Extract the [x, y] coordinate from the center of the cell holding the provided text.  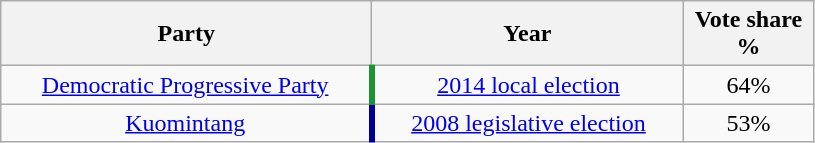
Year [528, 34]
53% [748, 123]
2008 legislative election [528, 123]
Democratic Progressive Party [186, 85]
Kuomintang [186, 123]
2014 local election [528, 85]
64% [748, 85]
Party [186, 34]
Vote share % [748, 34]
